Return (X, Y) of the center of cell containing provided text 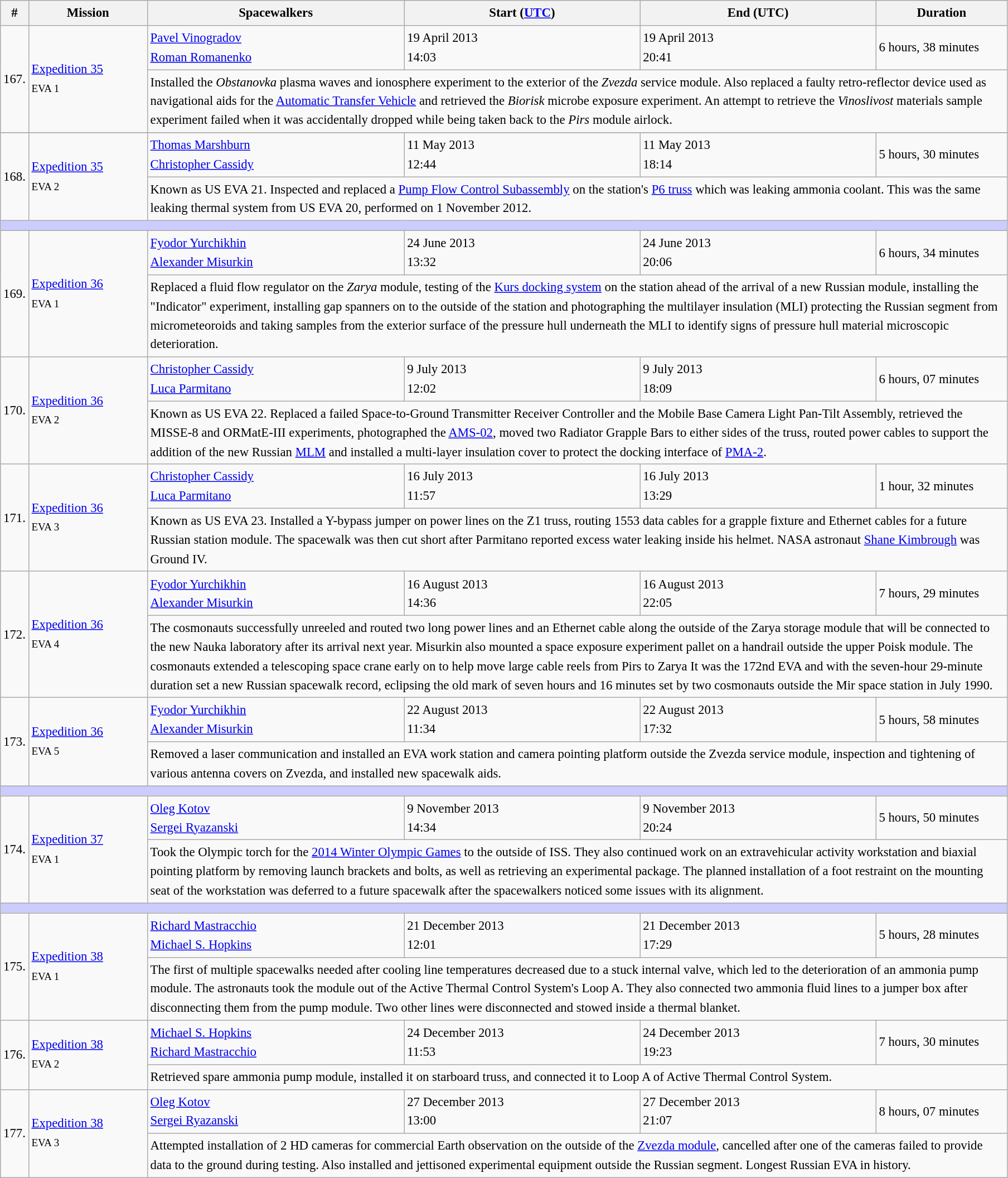
Expedition 35EVA 2 (88, 177)
22 August 201317:32 (758, 720)
Expedition 35EVA 1 (88, 79)
5 hours, 58 minutes (942, 720)
Pavel Vinogradov Roman Romanenko (275, 48)
9 July 201312:02 (522, 379)
End (UTC) (758, 13)
24 June 201313:32 (522, 253)
167. (14, 79)
9 November 201320:24 (758, 818)
Expedition 36EVA 1 (88, 294)
24 June 201320:06 (758, 253)
7 hours, 29 minutes (942, 593)
169. (14, 294)
9 July 201318:09 (758, 379)
11 May 201312:44 (522, 155)
Retrieved spare ammonia pump module, installed it on starboard truss, and connected it to Loop A of Active Thermal Control System. (577, 1076)
6 hours, 07 minutes (942, 379)
Expedition 38EVA 2 (88, 1055)
170. (14, 411)
Start (UTC) (522, 13)
11 May 201318:14 (758, 155)
27 December 201321:07 (758, 1111)
24 December 201319:23 (758, 1042)
# (14, 13)
6 hours, 34 minutes (942, 253)
Expedition 36EVA 3 (88, 518)
21 December 201312:01 (522, 935)
Mission (88, 13)
168. (14, 177)
Duration (942, 13)
5 hours, 30 minutes (942, 155)
Expedition 38EVA 3 (88, 1133)
176. (14, 1055)
21 December 201317:29 (758, 935)
Spacewalkers (275, 13)
27 December 201313:00 (522, 1111)
24 December 201311:53 (522, 1042)
Richard Mastracchio Michael S. Hopkins (275, 935)
Expedition 37EVA 1 (88, 849)
16 July 201313:29 (758, 486)
174. (14, 849)
16 August 201314:36 (522, 593)
9 November 201314:34 (522, 818)
19 April 201320:41 (758, 48)
19 April 201314:03 (522, 48)
16 July 201311:57 (522, 486)
175. (14, 967)
7 hours, 30 minutes (942, 1042)
Expedition 36EVA 2 (88, 411)
173. (14, 742)
Expedition 36EVA 5 (88, 742)
Thomas Marshburn Christopher Cassidy (275, 155)
Michael S. Hopkins Richard Mastracchio (275, 1042)
22 August 201311:34 (522, 720)
171. (14, 518)
Expedition 38EVA 1 (88, 967)
6 hours, 38 minutes (942, 48)
172. (14, 635)
5 hours, 50 minutes (942, 818)
16 August 201322:05 (758, 593)
5 hours, 28 minutes (942, 935)
177. (14, 1133)
8 hours, 07 minutes (942, 1111)
1 hour, 32 minutes (942, 486)
Expedition 36EVA 4 (88, 635)
